Output the (x, y) coordinate of the center of the cell containing the given text.  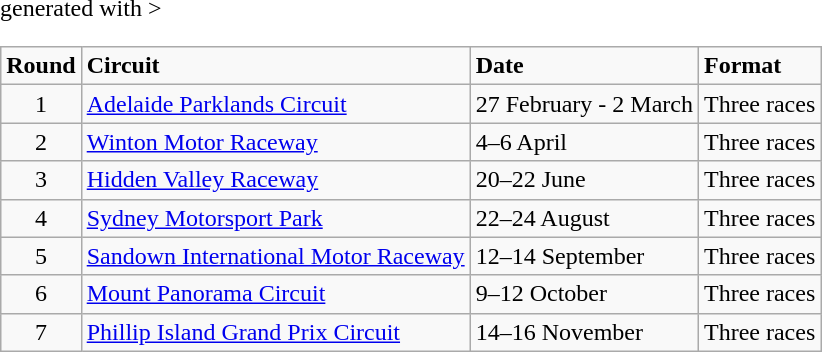
Mount Panorama Circuit (276, 294)
9–12 October (584, 294)
4–6 April (584, 142)
Circuit (276, 66)
Hidden Valley Raceway (276, 180)
Phillip Island Grand Prix Circuit (276, 332)
20–22 June (584, 180)
5 (41, 256)
2 (41, 142)
Sydney Motorsport Park (276, 218)
3 (41, 180)
22–24 August (584, 218)
Winton Motor Raceway (276, 142)
Round (41, 66)
1 (41, 104)
Sandown International Motor Raceway (276, 256)
Date (584, 66)
Format (759, 66)
27 February - 2 March (584, 104)
12–14 September (584, 256)
7 (41, 332)
14–16 November (584, 332)
6 (41, 294)
Adelaide Parklands Circuit (276, 104)
4 (41, 218)
